Provide the (x, y) coordinate of the cell's center where the given text is located.  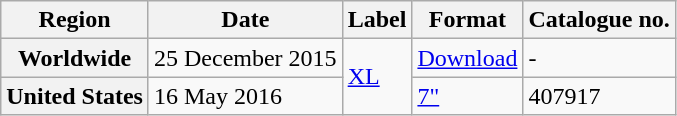
Format (468, 20)
Date (245, 20)
- (599, 58)
25 December 2015 (245, 58)
407917 (599, 96)
XL (377, 77)
16 May 2016 (245, 96)
Label (377, 20)
Region (75, 20)
Catalogue no. (599, 20)
Worldwide (75, 58)
Download (468, 58)
7" (468, 96)
United States (75, 96)
